Pinpoint the cell where the given text exists, returning its [x, y] midpoint coordinate. 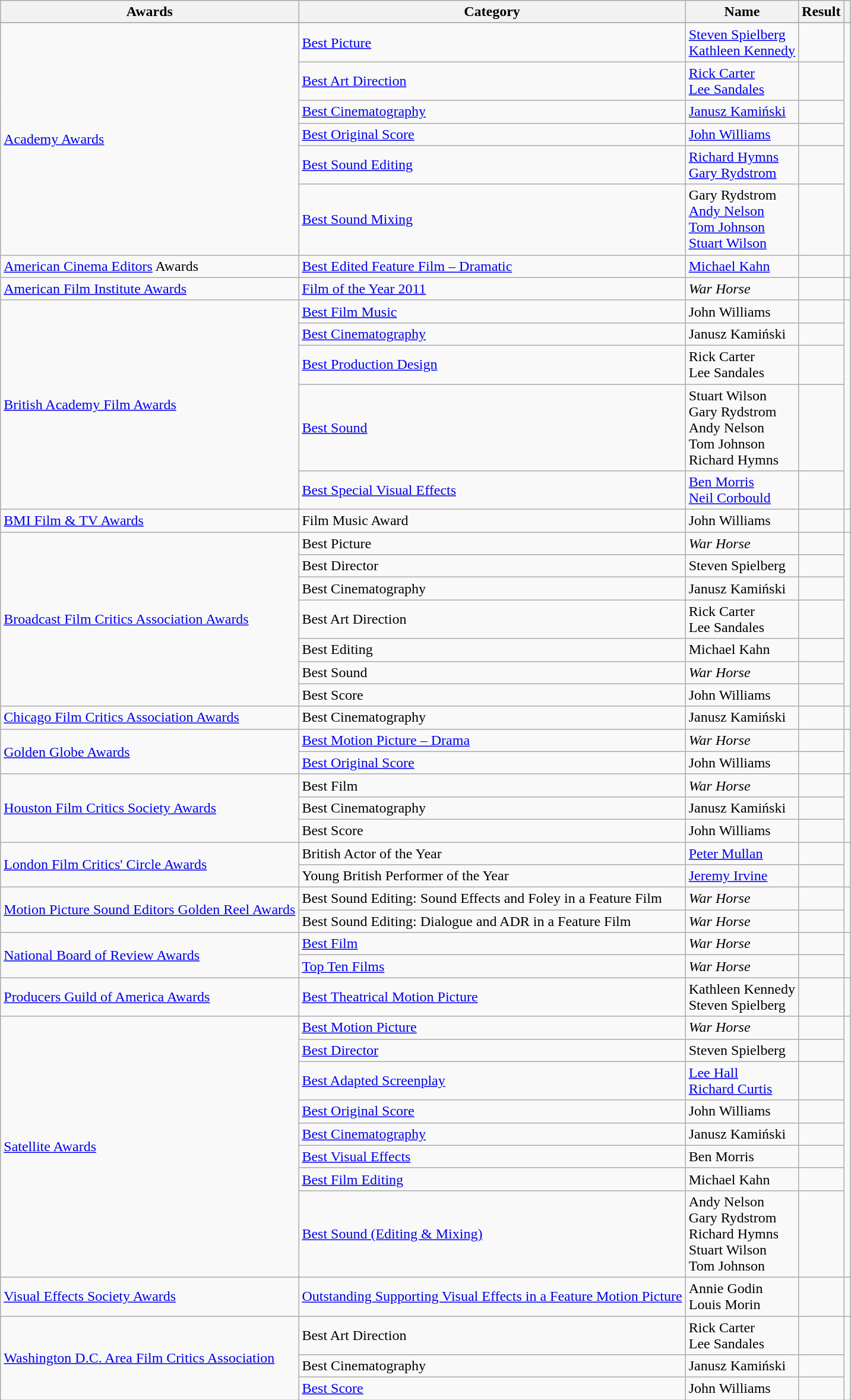
Best Sound Editing: Sound Effects and Foley in a Feature Film [492, 899]
Best Sound Editing: Dialogue and ADR in a Feature Film [492, 921]
Name [742, 12]
Category [492, 12]
Best Sound Editing [492, 165]
Motion Picture Sound Editors Golden Reel Awards [150, 910]
BMI Film & TV Awards [150, 521]
Golden Globe Awards [150, 751]
Best Edited Feature Film – Dramatic [492, 266]
Chicago Film Critics Association Awards [150, 718]
Best Film Music [492, 311]
Academy Awards [150, 139]
Producers Guild of America Awards [150, 997]
Film Music Award [492, 521]
Best Sound (Editing & Mixing) [492, 1234]
London Film Critics' Circle Awards [150, 865]
American Film Institute Awards [150, 289]
Ben MorrisNeil Corbould [742, 491]
Kathleen KennedySteven Spielberg [742, 997]
British Actor of the Year [492, 854]
Film of the Year 2011 [492, 289]
Awards [150, 12]
Top Ten Films [492, 966]
American Cinema Editors Awards [150, 266]
Best Motion Picture [492, 1028]
Satellite Awards [150, 1147]
Best Theatrical Motion Picture [492, 997]
Washington D.C. Area Film Critics Association [150, 1358]
Visual Effects Society Awards [150, 1296]
Best Special Visual Effects [492, 491]
Ben Morris [742, 1156]
Jeremy Irvine [742, 876]
Best Production Design [492, 365]
Andy NelsonGary RydstromRichard HymnsStuart WilsonTom Johnson [742, 1234]
Broadcast Film Critics Association Awards [150, 619]
Gary RydstromAndy Nelson Tom Johnson Stuart Wilson [742, 220]
Houston Film Critics Society Awards [150, 808]
Best Motion Picture – Drama [492, 740]
Stuart WilsonGary RydstromAndy NelsonTom JohnsonRichard Hymns [742, 427]
Best Film Editing [492, 1179]
Young British Performer of the Year [492, 876]
Best Adapted Screenplay [492, 1081]
Best Editing [492, 650]
British Academy Film Awards [150, 404]
Richard HymnsGary Rydstrom [742, 165]
Peter Mullan [742, 854]
Outstanding Supporting Visual Effects in a Feature Motion Picture [492, 1296]
Result [821, 12]
Best Sound Mixing [492, 220]
Steven Spielberg Kathleen Kennedy [742, 43]
National Board of Review Awards [150, 955]
Annie Godin Louis Morin [742, 1296]
Best Visual Effects [492, 1156]
Lee Hall Richard Curtis [742, 1081]
